Capture the cell that displays the provided text and extract its (x, y) central coordinate. 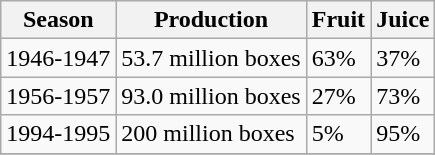
95% (403, 134)
1956-1957 (58, 96)
Season (58, 20)
5% (338, 134)
Fruit (338, 20)
Production (211, 20)
93.0 million boxes (211, 96)
53.7 million boxes (211, 58)
200 million boxes (211, 134)
63% (338, 58)
37% (403, 58)
Juice (403, 20)
27% (338, 96)
1994-1995 (58, 134)
73% (403, 96)
1946-1947 (58, 58)
